Capture the cell that displays the provided text and extract its [X, Y] central coordinate. 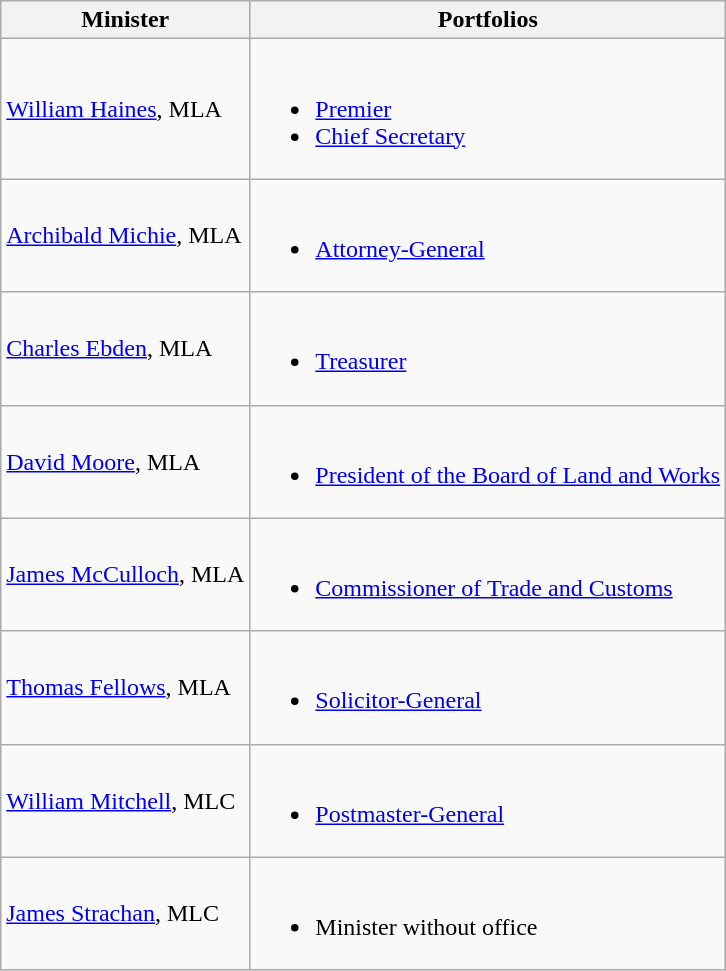
Commissioner of Trade and Customs [488, 574]
PremierChief Secretary [488, 109]
Minister without office [488, 914]
Portfolios [488, 20]
Archibald Michie, MLA [126, 236]
Treasurer [488, 348]
President of the Board of Land and Works [488, 462]
Solicitor-General [488, 688]
Thomas Fellows, MLA [126, 688]
Postmaster-General [488, 800]
James McCulloch, MLA [126, 574]
Minister [126, 20]
Charles Ebden, MLA [126, 348]
David Moore, MLA [126, 462]
Attorney-General [488, 236]
James Strachan, MLC [126, 914]
William Mitchell, MLC [126, 800]
William Haines, MLA [126, 109]
